Extract the [X, Y] coordinate from the center of the cell holding the provided text.  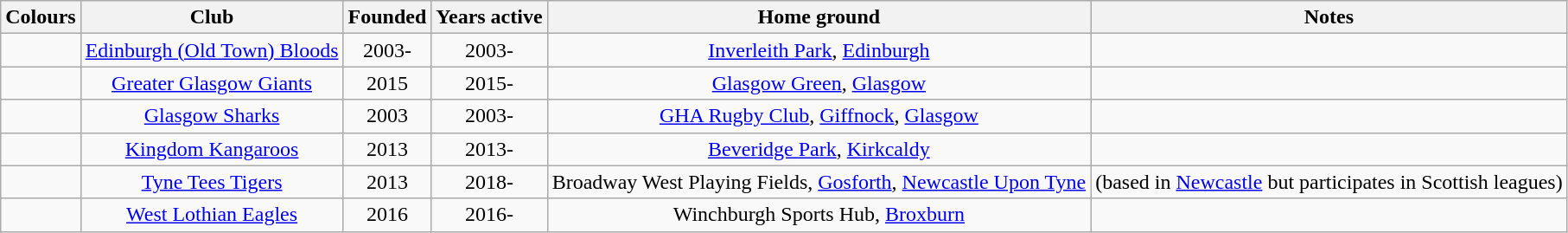
2003 [387, 116]
Club [212, 17]
Broadway West Playing Fields, Gosforth, Newcastle Upon Tyne [819, 182]
Colours [41, 17]
2016 [387, 215]
Glasgow Green, Glasgow [819, 83]
Beveridge Park, Kirkcaldy [819, 149]
Years active [489, 17]
Winchburgh Sports Hub, Broxburn [819, 215]
2013- [489, 149]
Inverleith Park, Edinburgh [819, 50]
2016- [489, 215]
Notes [1329, 17]
West Lothian Eagles [212, 215]
Greater Glasgow Giants [212, 83]
Glasgow Sharks [212, 116]
2018- [489, 182]
2015- [489, 83]
Tyne Tees Tigers [212, 182]
Edinburgh (Old Town) Bloods [212, 50]
Kingdom Kangaroos [212, 149]
(based in Newcastle but participates in Scottish leagues) [1329, 182]
Founded [387, 17]
Home ground [819, 17]
GHA Rugby Club, Giffnock, Glasgow [819, 116]
2015 [387, 83]
